Determine the [x, y] coordinate at the center of the cell enclosing the given text.  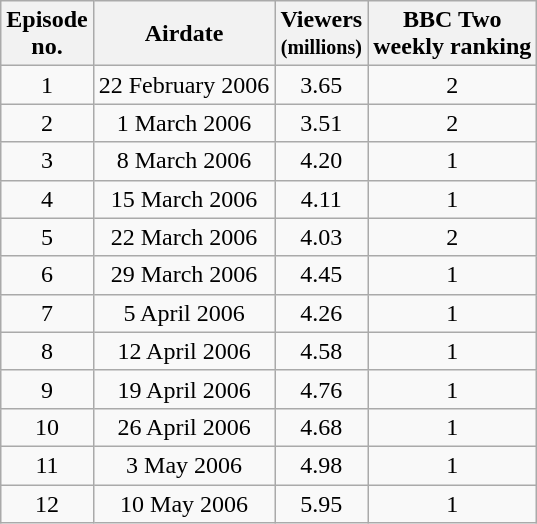
4.76 [322, 389]
29 March 2006 [184, 275]
5 [47, 237]
15 March 2006 [184, 199]
4 [47, 199]
1 March 2006 [184, 123]
9 [47, 389]
4.11 [322, 199]
Airdate [184, 34]
4.58 [322, 351]
19 April 2006 [184, 389]
26 April 2006 [184, 427]
12 April 2006 [184, 351]
7 [47, 313]
12 [47, 503]
10 May 2006 [184, 503]
Viewers(millions) [322, 34]
4.98 [322, 465]
11 [47, 465]
6 [47, 275]
BBC Twoweekly ranking [452, 34]
5.95 [322, 503]
4.45 [322, 275]
22 February 2006 [184, 85]
3 May 2006 [184, 465]
5 April 2006 [184, 313]
4.26 [322, 313]
10 [47, 427]
22 March 2006 [184, 237]
4.03 [322, 237]
4.20 [322, 161]
3.65 [322, 85]
8 March 2006 [184, 161]
Episodeno. [47, 34]
3.51 [322, 123]
4.68 [322, 427]
8 [47, 351]
3 [47, 161]
